Output the (x, y) coordinate of the center of the cell containing the given text.  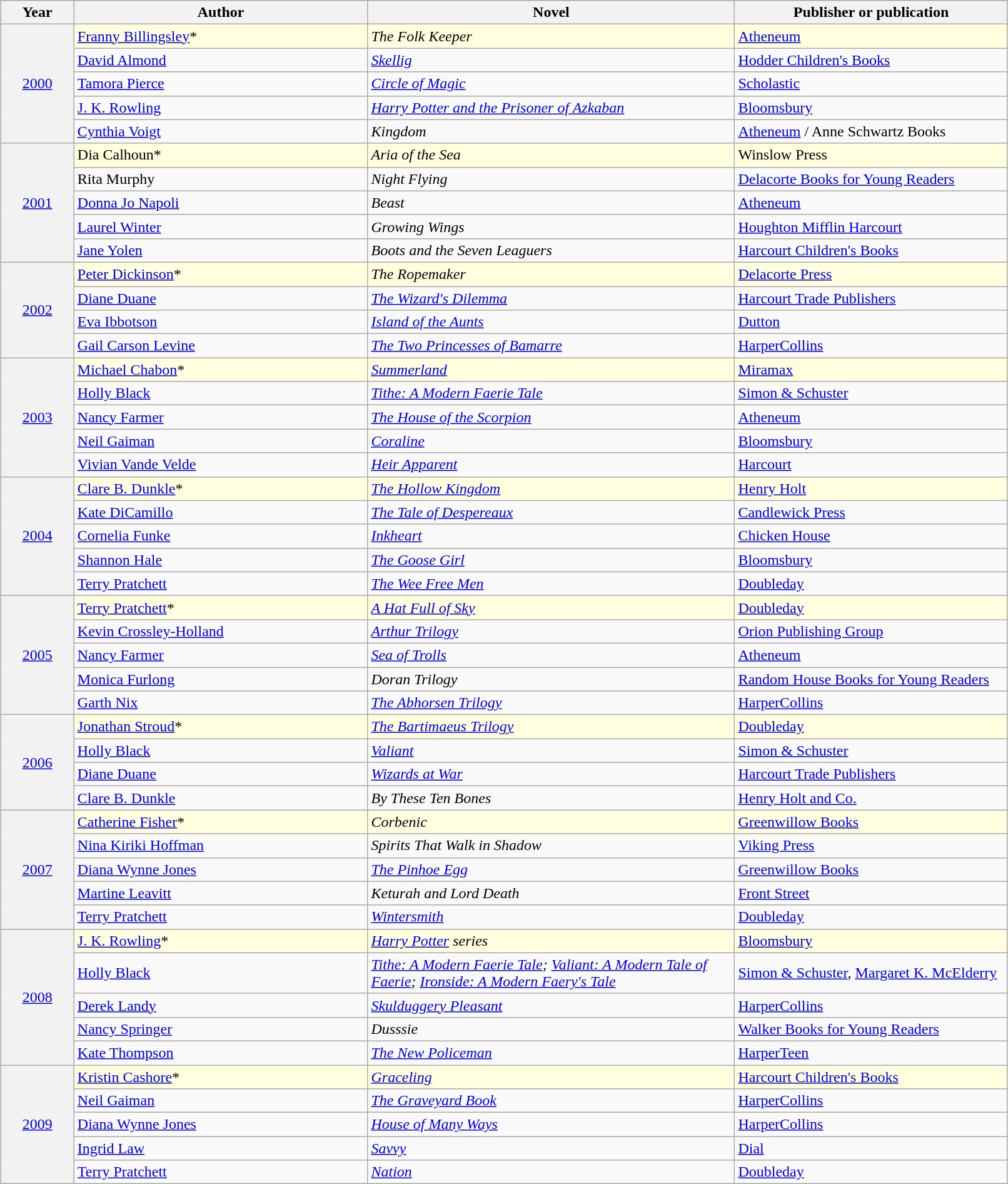
A Hat Full of Sky (552, 607)
Jonathan Stroud* (221, 727)
Shannon Hale (221, 560)
The New Policeman (552, 1053)
Candlewick Press (871, 512)
Miramax (871, 370)
Year (38, 13)
Kristin Cashore* (221, 1076)
Publisher or publication (871, 13)
Cynthia Voigt (221, 131)
Kingdom (552, 131)
The Wizard's Dilemma (552, 298)
Inkheart (552, 536)
Henry Holt (871, 488)
Dial (871, 1148)
Graceling (552, 1076)
Beast (552, 203)
Nancy Springer (221, 1029)
Heir Apparent (552, 465)
By These Ten Bones (552, 798)
Hodder Children's Books (871, 60)
Terry Pratchett* (221, 607)
Island of the Aunts (552, 322)
Night Flying (552, 179)
Nation (552, 1172)
2009 (38, 1124)
Corbenic (552, 822)
Random House Books for Young Readers (871, 679)
Doran Trilogy (552, 679)
2004 (38, 536)
Sea of Trolls (552, 655)
The Folk Keeper (552, 36)
Catherine Fisher* (221, 822)
Author (221, 13)
2000 (38, 84)
Walker Books for Young Readers (871, 1029)
Jane Yolen (221, 250)
Kevin Crossley-Holland (221, 631)
Laurel Winter (221, 226)
Harry Potter and the Prisoner of Azkaban (552, 108)
Garth Nix (221, 703)
Spirits That Walk in Shadow (552, 846)
Franny Billingsley* (221, 36)
The Graveyard Book (552, 1101)
Orion Publishing Group (871, 631)
Aria of the Sea (552, 155)
The Hollow Kingdom (552, 488)
2008 (38, 997)
2006 (38, 762)
The Tale of Despereaux (552, 512)
Winslow Press (871, 155)
Dutton (871, 322)
Kate DiCamillo (221, 512)
Delacorte Books for Young Readers (871, 179)
Michael Chabon* (221, 370)
J. K. Rowling* (221, 941)
2002 (38, 310)
Wintersmith (552, 917)
Wizards at War (552, 774)
Scholastic (871, 84)
The Goose Girl (552, 560)
Vivian Vande Velde (221, 465)
2003 (38, 417)
The Two Princesses of Bamarre (552, 346)
Boots and the Seven Leaguers (552, 250)
Gail Carson Levine (221, 346)
Tithe: A Modern Faerie Tale (552, 393)
House of Many Ways (552, 1125)
Keturah and Lord Death (552, 893)
Arthur Trilogy (552, 631)
Ingrid Law (221, 1148)
Savvy (552, 1148)
Summerland (552, 370)
Chicken House (871, 536)
Henry Holt and Co. (871, 798)
Nina Kiriki Hoffman (221, 846)
The House of the Scorpion (552, 417)
Viking Press (871, 846)
David Almond (221, 60)
The Pinhoe Egg (552, 869)
2005 (38, 655)
Monica Furlong (221, 679)
HarperTeen (871, 1053)
The Ropemaker (552, 274)
Front Street (871, 893)
Simon & Schuster, Margaret K. McElderry (871, 973)
Growing Wings (552, 226)
Clare B. Dunkle* (221, 488)
Rita Murphy (221, 179)
2001 (38, 203)
Harcourt (871, 465)
Tithe: A Modern Faerie Tale; Valiant: A Modern Tale of Faerie; Ironside: A Modern Faery's Tale (552, 973)
Donna Jo Napoli (221, 203)
Tamora Pierce (221, 84)
2007 (38, 869)
Atheneum / Anne Schwartz Books (871, 131)
Skellig (552, 60)
Circle of Magic (552, 84)
Eva Ibbotson (221, 322)
Cornelia Funke (221, 536)
Skulduggery Pleasant (552, 1005)
Harry Potter series (552, 941)
Dia Calhoun* (221, 155)
Kate Thompson (221, 1053)
Clare B. Dunkle (221, 798)
Valiant (552, 751)
Novel (552, 13)
The Abhorsen Trilogy (552, 703)
Peter Dickinson* (221, 274)
Derek Landy (221, 1005)
The Bartimaeus Trilogy (552, 727)
Delacorte Press (871, 274)
Houghton Mifflin Harcourt (871, 226)
Martine Leavitt (221, 893)
Coraline (552, 441)
J. K. Rowling (221, 108)
The Wee Free Men (552, 584)
Dusssie (552, 1029)
